Extract the (X, Y) coordinate from the center of the cell holding the provided text.  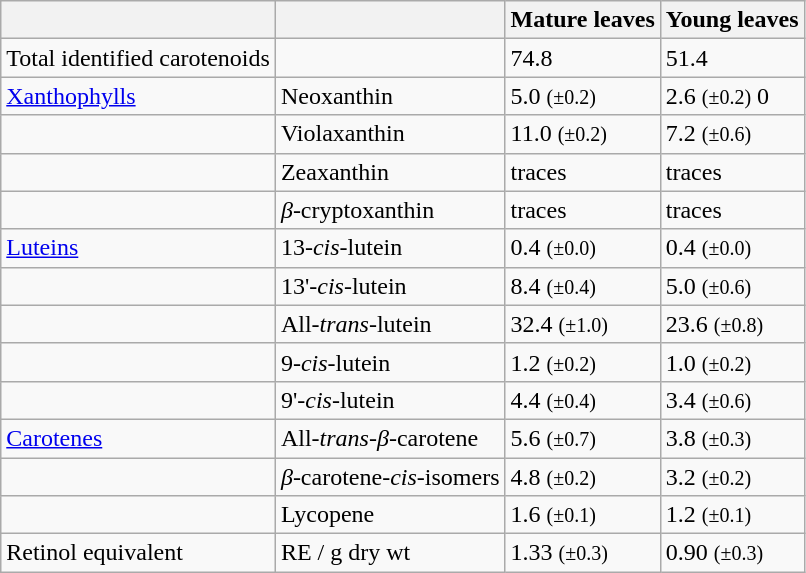
3.4 (±0.6) (732, 400)
1.6 (±0.1) (582, 515)
3.2 (±0.2) (732, 477)
32.4 (±1.0) (582, 324)
9-cis-lutein (390, 362)
5.0 (±0.6) (732, 286)
Xanthophylls (138, 96)
Young leaves (732, 20)
4.4 (±0.4) (582, 400)
0.90 (±0.3) (732, 553)
1.33 (±0.3) (582, 553)
51.4 (732, 58)
Neoxanthin (390, 96)
1.2 (±0.2) (582, 362)
Retinol equivalent (138, 553)
Zeaxanthin (390, 172)
23.6 (±0.8) (732, 324)
13'-cis-lutein (390, 286)
Violaxanthin (390, 134)
β-carotene-cis-isomers (390, 477)
Luteins (138, 248)
4.8 (±0.2) (582, 477)
Total identified carotenoids (138, 58)
All-trans-β-carotene (390, 438)
74.8 (582, 58)
All-trans-lutein (390, 324)
5.0 (±0.2) (582, 96)
13-cis-lutein (390, 248)
Mature leaves (582, 20)
7.2 (±0.6) (732, 134)
Carotenes (138, 438)
3.8 (±0.3) (732, 438)
2.6 (±0.2) 0 (732, 96)
1.2 (±0.1) (732, 515)
8.4 (±0.4) (582, 286)
RE / g dry wt (390, 553)
11.0 (±0.2) (582, 134)
Lycopene (390, 515)
9'-cis-lutein (390, 400)
1.0 (±0.2) (732, 362)
5.6 (±0.7) (582, 438)
β-cryptoxanthin (390, 210)
